Search for the cell housing the specified text and yield its [X, Y] center coordinate. 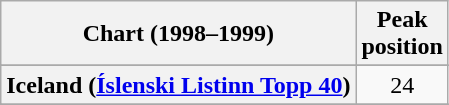
Peakposition [402, 34]
Chart (1998–1999) [178, 34]
Iceland (Íslenski Listinn Topp 40) [178, 85]
24 [402, 85]
